Determine the (x, y) coordinate at the center of the cell enclosing the given text.  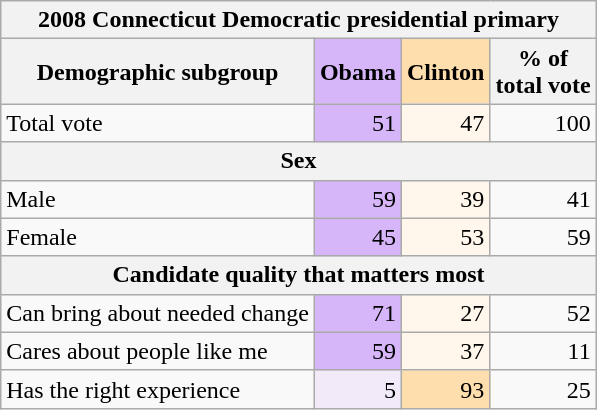
11 (543, 351)
% oftotal vote (543, 72)
Obama (358, 72)
Female (158, 237)
2008 Connecticut Democratic presidential primary (298, 20)
45 (358, 237)
93 (445, 389)
Clinton (445, 72)
Total vote (158, 123)
5 (358, 389)
53 (445, 237)
Has the right experience (158, 389)
Can bring about needed change (158, 313)
Demographic subgroup (158, 72)
41 (543, 199)
71 (358, 313)
52 (543, 313)
Male (158, 199)
Sex (298, 161)
47 (445, 123)
39 (445, 199)
37 (445, 351)
25 (543, 389)
Cares about people like me (158, 351)
27 (445, 313)
100 (543, 123)
Candidate quality that matters most (298, 275)
51 (358, 123)
